Capture the cell that displays the provided text and extract its (x, y) central coordinate. 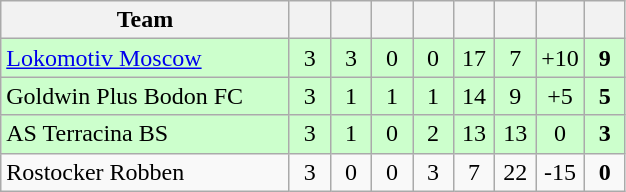
Lokomotiv Moscow (146, 58)
-15 (560, 172)
Rostocker Robben (146, 172)
Goldwin Plus Bodon FC (146, 96)
14 (474, 96)
AS Terracina BS (146, 134)
+10 (560, 58)
22 (516, 172)
+5 (560, 96)
Team (146, 20)
17 (474, 58)
5 (604, 96)
2 (432, 134)
